Provide the (X, Y) coordinate of the cell's center where the given text is located.  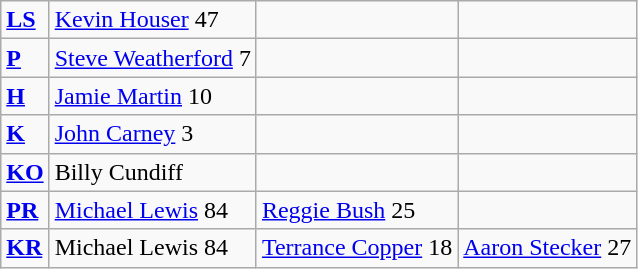
Billy Cundiff (152, 172)
John Carney 3 (152, 134)
Jamie Martin 10 (152, 96)
P (25, 58)
LS (25, 20)
Reggie Bush 25 (356, 210)
Terrance Copper 18 (356, 248)
Aaron Stecker 27 (548, 248)
K (25, 134)
KR (25, 248)
PR (25, 210)
H (25, 96)
KO (25, 172)
Kevin Houser 47 (152, 20)
Steve Weatherford 7 (152, 58)
